Capture the cell that displays the provided text and extract its (X, Y) central coordinate. 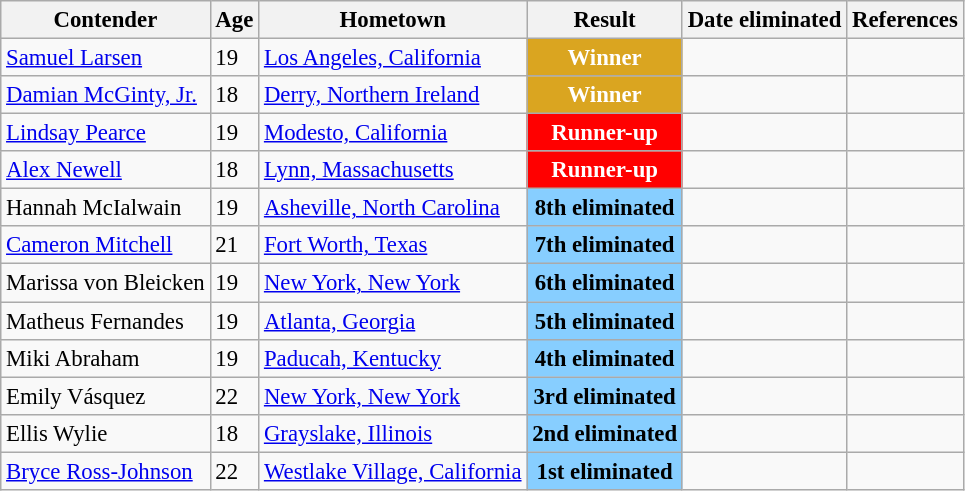
Fort Worth, Texas (393, 245)
Miki Abraham (106, 358)
Result (605, 20)
Contender (106, 20)
7th eliminated (605, 245)
5th eliminated (605, 321)
Hannah McIalwain (106, 208)
4th eliminated (605, 358)
Ellis Wylie (106, 433)
Alex Newell (106, 170)
Damian McGinty, Jr. (106, 95)
Atlanta, Georgia (393, 321)
Marissa von Bleicken (106, 283)
6th eliminated (605, 283)
Asheville, North Carolina (393, 208)
Hometown (393, 20)
8th eliminated (605, 208)
Paducah, Kentucky (393, 358)
Lindsay Pearce (106, 133)
Emily Vásquez (106, 396)
Cameron Mitchell (106, 245)
Samuel Larsen (106, 58)
Los Angeles, California (393, 58)
Westlake Village, California (393, 471)
Lynn, Massachusetts (393, 170)
2nd eliminated (605, 433)
Age (234, 20)
Derry, Northern Ireland (393, 95)
Modesto, California (393, 133)
Matheus Fernandes (106, 321)
Date eliminated (764, 20)
3rd eliminated (605, 396)
1st eliminated (605, 471)
Grayslake, Illinois (393, 433)
Bryce Ross-Johnson (106, 471)
21 (234, 245)
References (905, 20)
